Locate the cell with the specified text and output its [x, y] center coordinate. 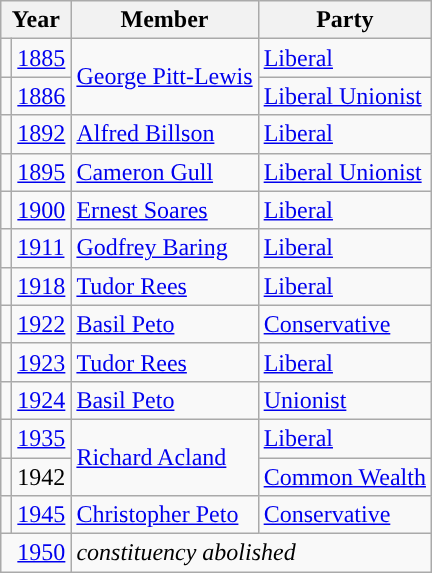
1950 [36, 553]
Common Wealth [344, 477]
Cameron Gull [164, 172]
1918 [42, 286]
Unionist [344, 400]
Ernest Soares [164, 210]
Member [164, 20]
1945 [42, 515]
George Pitt-Lewis [164, 77]
Richard Acland [164, 457]
Godfrey Baring [164, 248]
Christopher Peto [164, 515]
1895 [42, 172]
1885 [42, 58]
Party [344, 20]
1942 [42, 477]
1892 [42, 134]
Alfred Billson [164, 134]
1922 [42, 324]
1923 [42, 362]
1900 [42, 210]
1935 [42, 438]
1886 [42, 96]
1924 [42, 400]
Year [36, 20]
1911 [42, 248]
constituency abolished [252, 553]
